Provide the [x, y] coordinate of the cell's center where the given text is located.  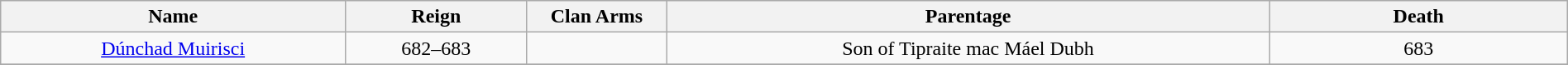
Reign [437, 17]
Death [1418, 17]
Parentage [968, 17]
Dúnchad Muirisci [174, 48]
Son of Tipraite mac Máel Dubh [968, 48]
Name [174, 17]
Clan Arms [597, 17]
682–683 [437, 48]
683 [1418, 48]
